Output the (x, y) coordinate of the center of the cell containing the given text.  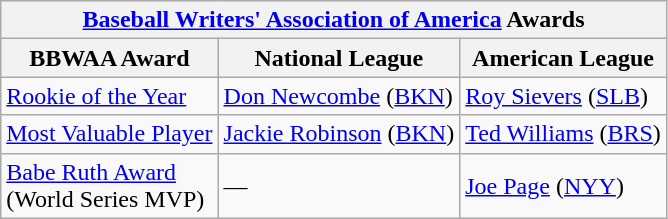
Don Newcombe (BKN) (339, 96)
BBWAA Award (110, 58)
Ted Williams (BRS) (564, 134)
— (339, 186)
Baseball Writers' Association of America Awards (334, 20)
Jackie Robinson (BKN) (339, 134)
Joe Page (NYY) (564, 186)
National League (339, 58)
Babe Ruth Award(World Series MVP) (110, 186)
Roy Sievers (SLB) (564, 96)
Most Valuable Player (110, 134)
Rookie of the Year (110, 96)
American League (564, 58)
